From the cell containing the given text, extract its center point as [X, Y] coordinate. 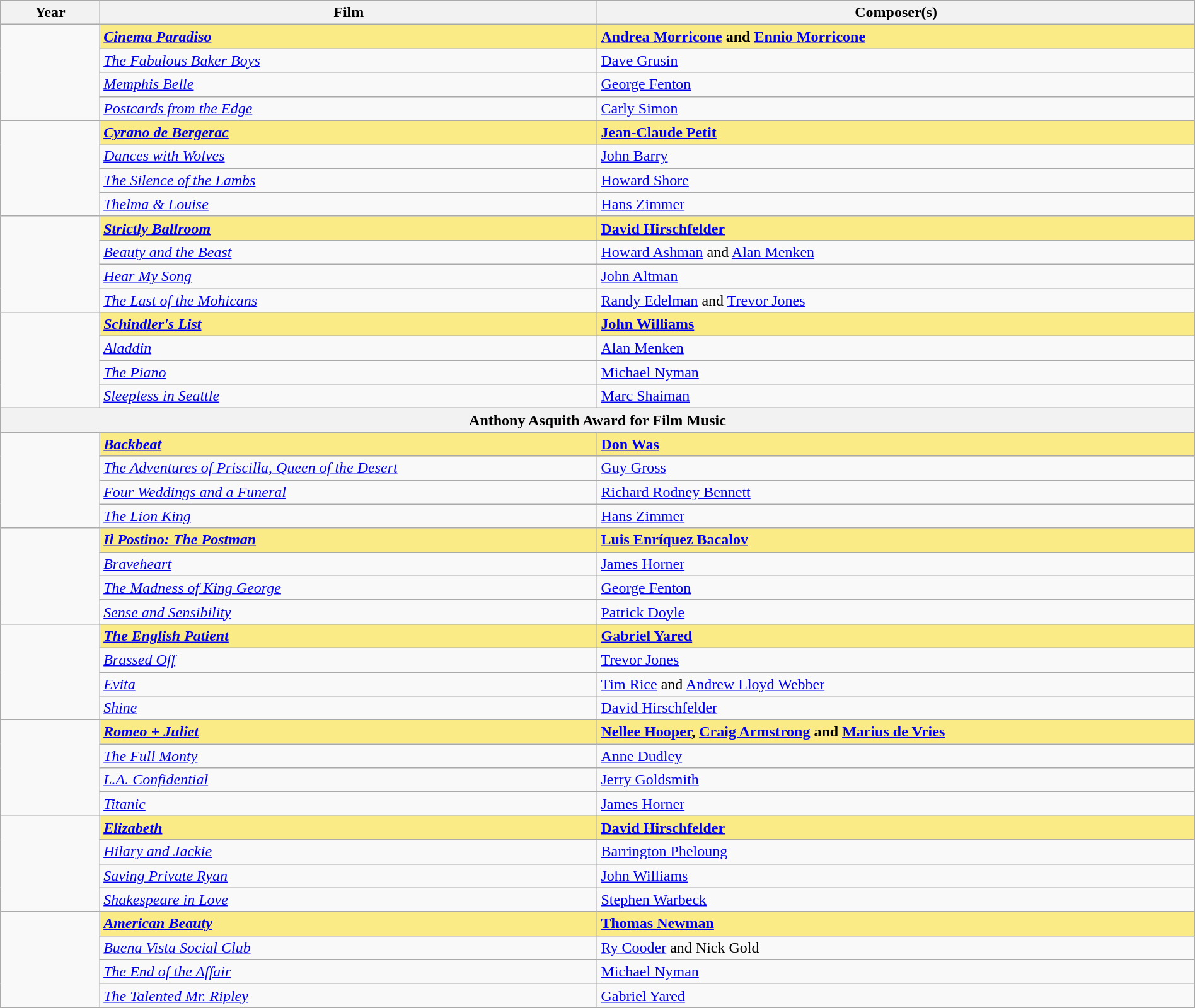
Dances with Wolves [349, 156]
Aladdin [349, 348]
Saving Private Ryan [349, 876]
Marc Shaiman [896, 396]
Anthony Asquith Award for Film Music [597, 420]
Titanic [349, 804]
Dave Grusin [896, 60]
Film [349, 13]
Nellee Hooper, Craig Armstrong and Marius de Vries [896, 732]
Braveheart [349, 564]
Howard Shore [896, 180]
Cinema Paradiso [349, 37]
Schindler's List [349, 324]
Carly Simon [896, 108]
Shine [349, 708]
Hilary and Jackie [349, 852]
Guy Gross [896, 468]
The Lion King [349, 516]
Alan Menken [896, 348]
Postcards from the Edge [349, 108]
Four Weddings and a Funeral [349, 492]
Sense and Sensibility [349, 612]
Trevor Jones [896, 660]
Romeo + Juliet [349, 732]
John Barry [896, 156]
Cyrano de Bergerac [349, 132]
The Full Monty [349, 756]
The Talented Mr. Ripley [349, 995]
Richard Rodney Bennett [896, 492]
The English Patient [349, 636]
Tim Rice and Andrew Lloyd Webber [896, 684]
Composer(s) [896, 13]
Evita [349, 684]
Shakespeare in Love [349, 900]
L.A. Confidential [349, 780]
The Last of the Mohicans [349, 301]
Hear My Song [349, 276]
Strictly Ballroom [349, 228]
The Madness of King George [349, 588]
Ry Cooder and Nick Gold [896, 948]
Buena Vista Social Club [349, 948]
Barrington Pheloung [896, 852]
The Adventures of Priscilla, Queen of the Desert [349, 468]
Stephen Warbeck [896, 900]
Jerry Goldsmith [896, 780]
Don Was [896, 444]
The Piano [349, 372]
The Fabulous Baker Boys [349, 60]
Year [50, 13]
Thomas Newman [896, 924]
Andrea Morricone and Ennio Morricone [896, 37]
Anne Dudley [896, 756]
Luis Enríquez Bacalov [896, 540]
Sleepless in Seattle [349, 396]
Brassed Off [349, 660]
Backbeat [349, 444]
The End of the Affair [349, 971]
The Silence of the Lambs [349, 180]
Thelma & Louise [349, 204]
American Beauty [349, 924]
Memphis Belle [349, 84]
Randy Edelman and Trevor Jones [896, 301]
Il Postino: The Postman [349, 540]
Howard Ashman and Alan Menken [896, 252]
Jean-Claude Petit [896, 132]
Elizabeth [349, 828]
John Altman [896, 276]
Beauty and the Beast [349, 252]
Patrick Doyle [896, 612]
